Provide the [x, y] coordinate of the cell's center where the given text is located.  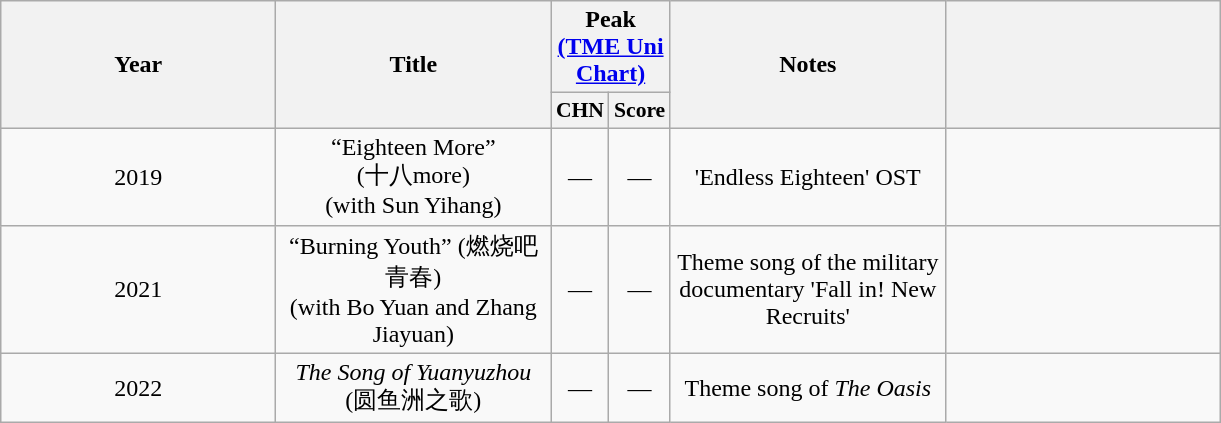
CHN [580, 111]
2021 [138, 289]
2019 [138, 176]
The Song of Yuanyuzhou (圆鱼洲之歌) [414, 388]
Title [414, 65]
'Endless Eighteen' OST [808, 176]
Year [138, 65]
Notes [808, 65]
“Eighteen More” (十八more)(with Sun Yihang) [414, 176]
Theme song of The Oasis [808, 388]
2022 [138, 388]
Theme song of the military documentary 'Fall in! New Recruits' [808, 289]
Peak (TME Uni Chart) [610, 47]
Score [640, 111]
“Burning Youth” (燃烧吧青春)(with Bo Yuan and Zhang Jiayuan) [414, 289]
